Provide the (x, y) coordinate of the cell's center where the given text is located.  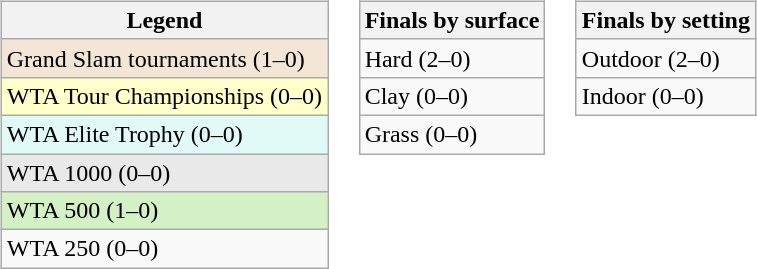
WTA 1000 (0–0) (164, 173)
WTA Elite Trophy (0–0) (164, 134)
Indoor (0–0) (666, 96)
Grand Slam tournaments (1–0) (164, 58)
Outdoor (2–0) (666, 58)
WTA 500 (1–0) (164, 211)
Hard (2–0) (452, 58)
Grass (0–0) (452, 134)
Finals by setting (666, 20)
Finals by surface (452, 20)
Legend (164, 20)
WTA Tour Championships (0–0) (164, 96)
Clay (0–0) (452, 96)
WTA 250 (0–0) (164, 249)
